From the cell containing the given text, extract its center point as (x, y) coordinate. 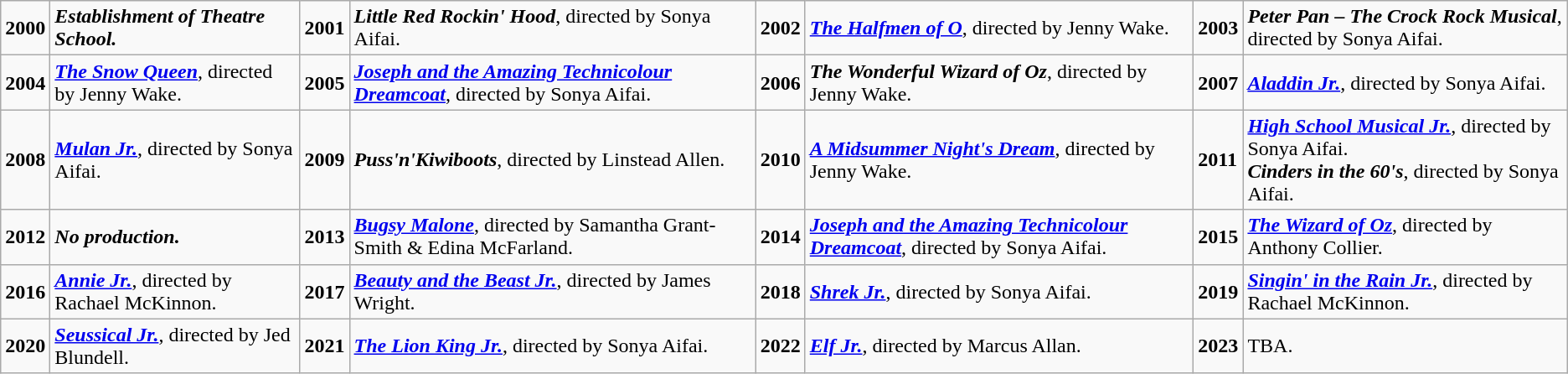
The Lion King Jr., directed by Sonya Aifai. (553, 345)
The Wonderful Wizard of Oz, directed by Jenny Wake. (999, 82)
Little Red Rockin' Hood, directed by Sonya Aifai. (553, 29)
Beauty and the Beast Jr., directed by James Wright. (553, 292)
Aladdin Jr., directed by Sonya Aifai. (1406, 82)
2000 (25, 29)
2001 (325, 29)
2013 (325, 236)
Peter Pan – The Crock Rock Musical, directed by Sonya Aifai. (1406, 29)
2002 (781, 29)
Elf Jr., directed by Marcus Allan. (999, 345)
2022 (781, 345)
2010 (781, 159)
Annie Jr., directed by Rachael McKinnon. (175, 292)
Bugsy Malone, directed by Samantha Grant-Smith & Edina McFarland. (553, 236)
Mulan Jr., directed by Sonya Aifai. (175, 159)
2005 (325, 82)
Shrek Jr., directed by Sonya Aifai. (999, 292)
A Midsummer Night's Dream, directed by Jenny Wake. (999, 159)
2007 (1218, 82)
2012 (25, 236)
Puss'n'Kiwiboots, directed by Linstead Allen. (553, 159)
2017 (325, 292)
TBA. (1406, 345)
2021 (325, 345)
2019 (1218, 292)
2018 (781, 292)
The Wizard of Oz, directed by Anthony Collier. (1406, 236)
The Snow Queen, directed by Jenny Wake. (175, 82)
Establishment of Theatre School. (175, 29)
2023 (1218, 345)
2003 (1218, 29)
2020 (25, 345)
High School Musical Jr., directed by Sonya Aifai. Cinders in the 60's, directed by Sonya Aifai. (1406, 159)
2011 (1218, 159)
2015 (1218, 236)
The Halfmen of O, directed by Jenny Wake. (999, 29)
2014 (781, 236)
No production. (175, 236)
2004 (25, 82)
2008 (25, 159)
Seussical Jr., directed by Jed Blundell. (175, 345)
2009 (325, 159)
2006 (781, 82)
2016 (25, 292)
Singin' in the Rain Jr., directed by Rachael McKinnon. (1406, 292)
